From the cell containing the given text, extract its center point as (x, y) coordinate. 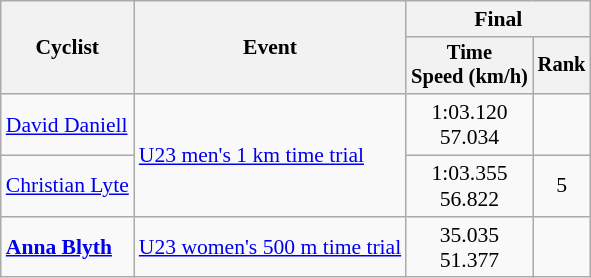
Event (270, 48)
1:03.12057.034 (470, 124)
TimeSpeed (km/h) (470, 66)
U23 men's 1 km time trial (270, 155)
David Daniell (68, 124)
Rank (562, 66)
1:03.35556.822 (470, 186)
Final (498, 19)
Cyclist (68, 48)
35.03551.377 (470, 248)
5 (562, 186)
Anna Blyth (68, 248)
U23 women's 500 m time trial (270, 248)
Christian Lyte (68, 186)
